Extract the (X, Y) coordinate from the center of the cell holding the provided text.  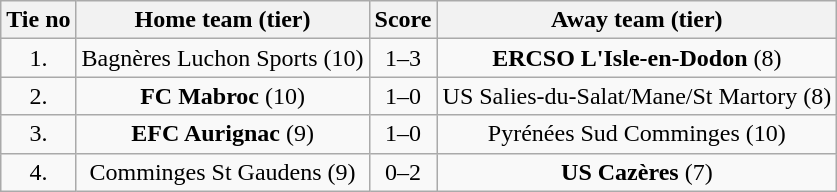
2. (38, 96)
Home team (tier) (222, 20)
US Cazères (7) (637, 172)
Pyrénées Sud Comminges (10) (637, 134)
Tie no (38, 20)
Bagnères Luchon Sports (10) (222, 58)
ERCSO L'Isle-en-Dodon (8) (637, 58)
1–3 (403, 58)
EFC Aurignac (9) (222, 134)
Score (403, 20)
Comminges St Gaudens (9) (222, 172)
Away team (tier) (637, 20)
3. (38, 134)
US Salies-du-Salat/Mane/St Martory (8) (637, 96)
FC Mabroc (10) (222, 96)
1. (38, 58)
0–2 (403, 172)
4. (38, 172)
